Provide the [x, y] coordinate of the cell's center where the given text is located.  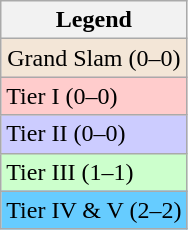
Tier II (0–0) [94, 134]
Tier III (1–1) [94, 172]
Tier IV & V (2–2) [94, 210]
Legend [94, 20]
Grand Slam (0–0) [94, 58]
Tier I (0–0) [94, 96]
